Locate the cell with the specified text and output its [x, y] center coordinate. 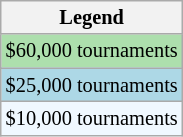
$25,000 tournaments [92, 85]
Legend [92, 17]
$60,000 tournaments [92, 51]
$10,000 tournaments [92, 118]
